Search for the cell housing the specified text and yield its [x, y] center coordinate. 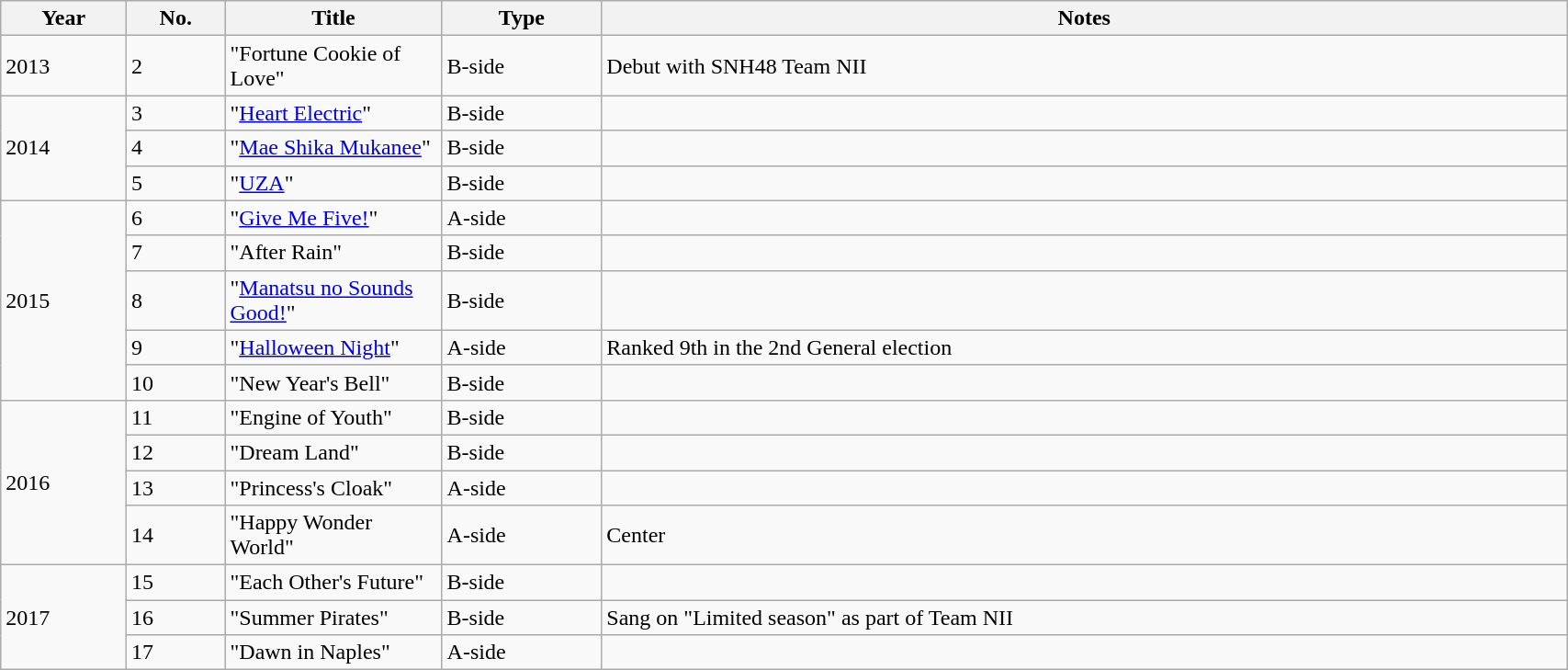
8 [176, 300]
4 [176, 148]
3 [176, 113]
"Heart Electric" [333, 113]
"New Year's Bell" [333, 382]
Type [522, 18]
"Halloween Night" [333, 347]
"Engine of Youth" [333, 417]
"Mae Shika Mukanee" [333, 148]
6 [176, 218]
"After Rain" [333, 253]
10 [176, 382]
Notes [1084, 18]
"Happy Wonder World" [333, 535]
"Summer Pirates" [333, 618]
No. [176, 18]
9 [176, 347]
2015 [64, 300]
Sang on "Limited season" as part of Team NII [1084, 618]
2017 [64, 618]
17 [176, 653]
"Fortune Cookie of Love" [333, 66]
"Manatsu no Sounds Good!" [333, 300]
7 [176, 253]
"Dream Land" [333, 452]
"Each Other's Future" [333, 583]
11 [176, 417]
Ranked 9th in the 2nd General election [1084, 347]
2014 [64, 148]
15 [176, 583]
"UZA" [333, 183]
14 [176, 535]
5 [176, 183]
13 [176, 488]
Center [1084, 535]
"Princess's Cloak" [333, 488]
16 [176, 618]
Debut with SNH48 Team NII [1084, 66]
Title [333, 18]
2013 [64, 66]
Year [64, 18]
12 [176, 452]
2 [176, 66]
"Give Me Five!" [333, 218]
"Dawn in Naples" [333, 653]
2016 [64, 482]
